Detect which cell encompasses the target text, then output its (X, Y) center coordinate. 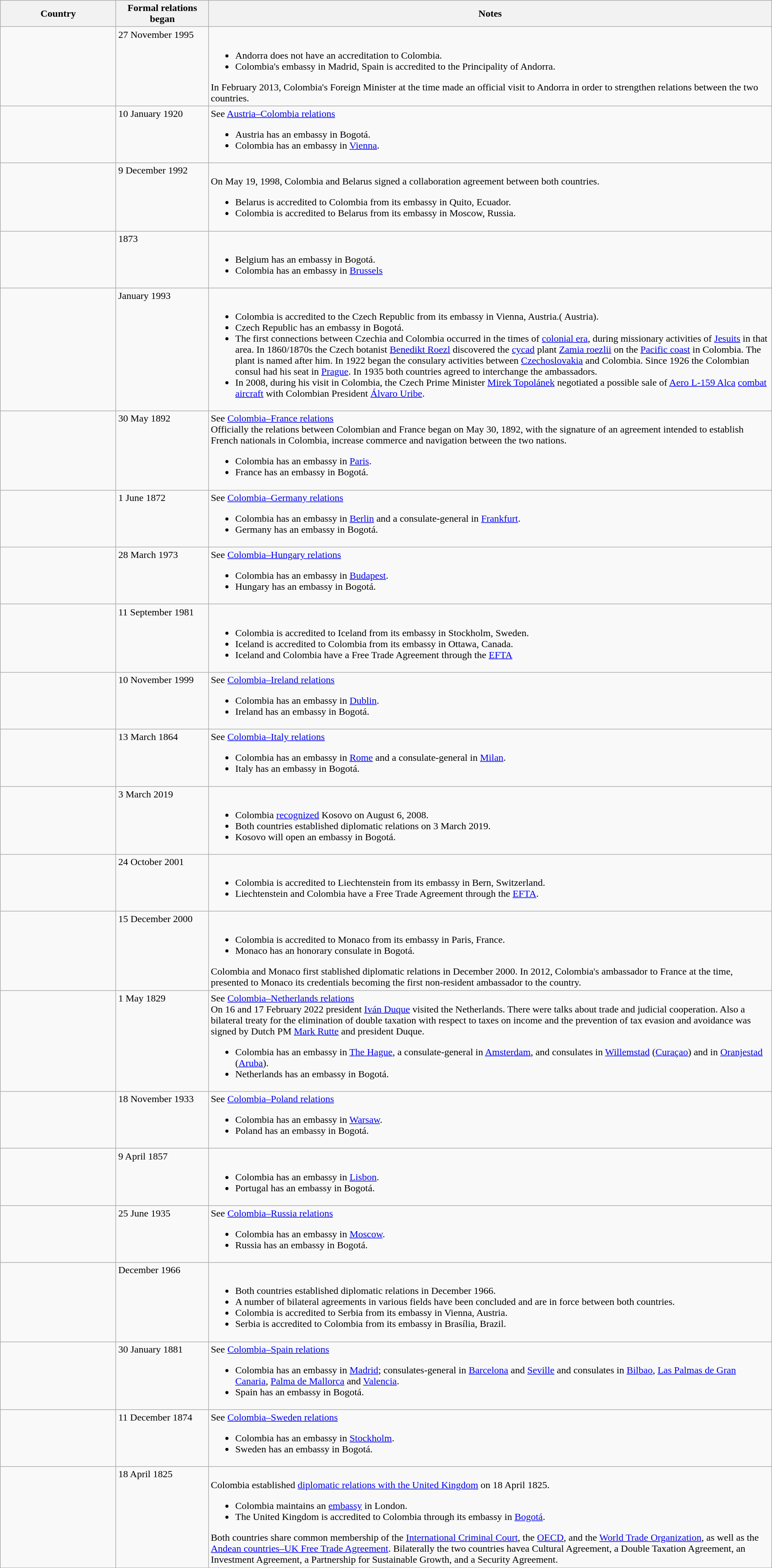
Country (58, 14)
27 November 1995 (162, 66)
10 January 1920 (162, 134)
18 April 1825 (162, 1517)
1873 (162, 259)
See Colombia–Sweden relationsColombia has an embassy in Stockholm.Sweden has an embassy in Bogotá. (490, 1438)
28 March 1973 (162, 575)
11 September 1981 (162, 638)
1 June 1872 (162, 518)
Colombia has an embassy in Lisbon.Portugal has an embassy in Bogotá. (490, 1177)
18 November 1933 (162, 1120)
Belgium has an embassy in Bogotá.Colombia has an embassy in Brussels (490, 259)
January 1993 (162, 349)
See Colombia–Poland relationsColombia has an embassy in Warsaw.Poland has an embassy in Bogotá. (490, 1120)
9 April 1857 (162, 1177)
1 May 1829 (162, 1041)
See Colombia–Ireland relationsColombia has an embassy in Dublin.Ireland has an embassy in Bogotá. (490, 701)
13 March 1864 (162, 758)
Colombia recognized Kosovo on August 6, 2008.Both countries established diplomatic relations on 3 March 2019.Kosovo will open an embassy in Bogotá. (490, 820)
See Colombia–Russia relationsColombia has an embassy in Moscow.Russia has an embassy in Bogotá. (490, 1234)
25 June 1935 (162, 1234)
Notes (490, 14)
10 November 1999 (162, 701)
See Colombia–Germany relationsColombia has an embassy in Berlin and a consulate-general in Frankfurt.Germany has an embassy in Bogotá. (490, 518)
9 December 1992 (162, 197)
30 May 1892 (162, 450)
30 January 1881 (162, 1376)
Formal relations began (162, 14)
See Colombia–Italy relationsColombia has an embassy in Rome and a consulate-general in Milan.Italy has an embassy in Bogotá. (490, 758)
15 December 2000 (162, 951)
11 December 1874 (162, 1438)
See Austria–Colombia relationsAustria has an embassy in Bogotá.Colombia has an embassy in Vienna. (490, 134)
December 1966 (162, 1302)
See Colombia–Hungary relationsColombia has an embassy in Budapest.Hungary has an embassy in Bogotá. (490, 575)
24 October 2001 (162, 883)
3 March 2019 (162, 820)
